Return [X, Y] of the center of cell containing provided text 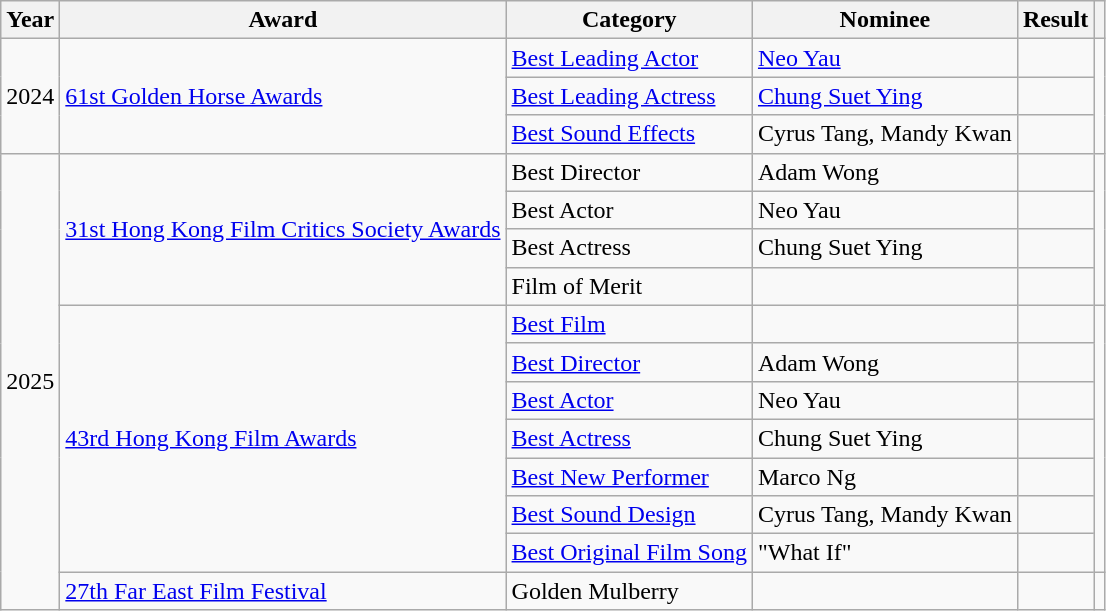
Nominee [884, 20]
Year [30, 20]
Best New Performer [629, 477]
Best Original Film Song [629, 553]
31st Hong Kong Film Critics Society Awards [283, 229]
27th Far East Film Festival [283, 591]
Result [1055, 20]
43rd Hong Kong Film Awards [283, 438]
Best Leading Actress [629, 96]
Marco Ng [884, 477]
Best Sound Effects [629, 134]
2024 [30, 96]
Best Film [629, 324]
"What If" [884, 553]
Film of Merit [629, 286]
Best Sound Design [629, 515]
Category [629, 20]
Award [283, 20]
2025 [30, 382]
Golden Mulberry [629, 591]
Best Leading Actor [629, 58]
61st Golden Horse Awards [283, 96]
